Capture the cell that displays the provided text and extract its [x, y] central coordinate. 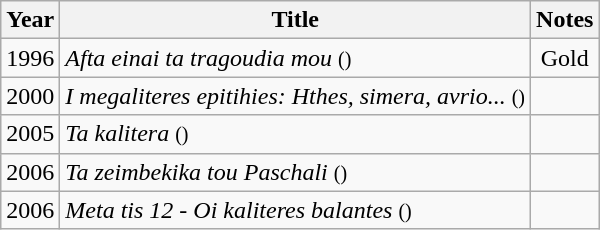
Meta tis 12 - Oi kaliteres balantes () [296, 210]
2005 [30, 134]
1996 [30, 58]
Afta einai ta tragoudia mou () [296, 58]
Year [30, 20]
Ta kalitera () [296, 134]
Ta zeimbekika tou Paschali () [296, 172]
Notes [565, 20]
2000 [30, 96]
Gold [565, 58]
Title [296, 20]
I megaliteres epitihies: Hthes, simera, avrio... () [296, 96]
